Search for the cell housing the specified text and yield its [X, Y] center coordinate. 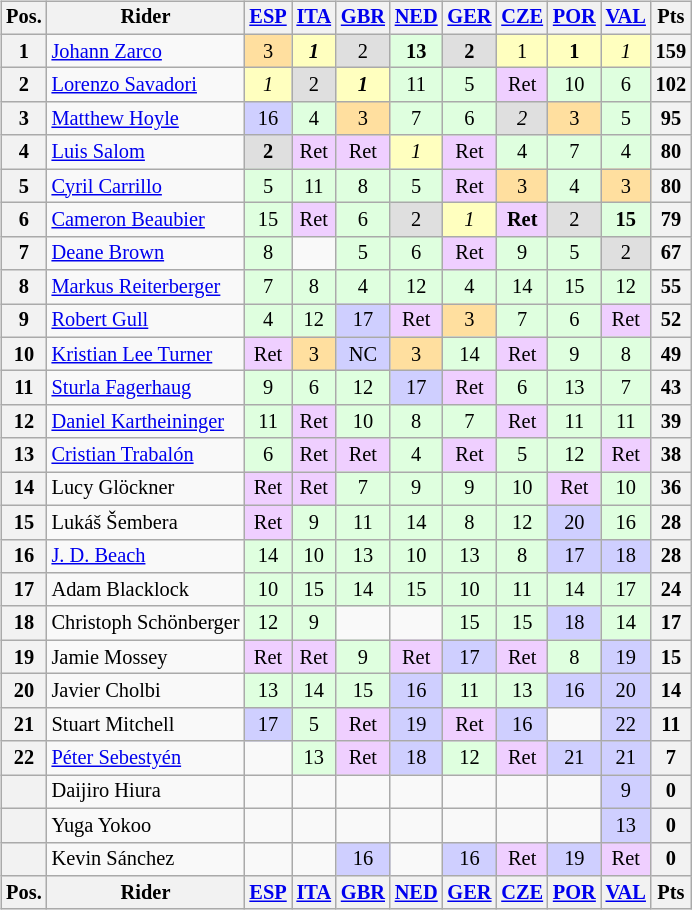
Javier Cholbi [146, 691]
52 [671, 321]
Adam Blacklock [146, 590]
159 [671, 51]
Stuart Mitchell [146, 724]
Sturla Fagerhaug [146, 388]
Kristian Lee Turner [146, 354]
Péter Sebestyén [146, 758]
Deane Brown [146, 253]
Luis Salom [146, 152]
Lucy Glöckner [146, 489]
79 [671, 220]
102 [671, 85]
Matthew Hoyle [146, 119]
Jamie Mossey [146, 657]
38 [671, 455]
Johann Zarco [146, 51]
Cristian Trabalón [146, 455]
Cameron Beaubier [146, 220]
43 [671, 388]
55 [671, 287]
36 [671, 489]
NC [363, 354]
24 [671, 590]
Lorenzo Savadori [146, 85]
Cyril Carrillo [146, 186]
49 [671, 354]
Daniel Kartheininger [146, 422]
Yuga Yokoo [146, 825]
Lukáš Šembera [146, 522]
Daijiro Hiura [146, 792]
J. D. Beach [146, 556]
Kevin Sánchez [146, 859]
Markus Reiterberger [146, 287]
Christoph Schönberger [146, 623]
Robert Gull [146, 321]
67 [671, 253]
95 [671, 119]
39 [671, 422]
